Output the [X, Y] coordinate of the center of the cell containing the given text.  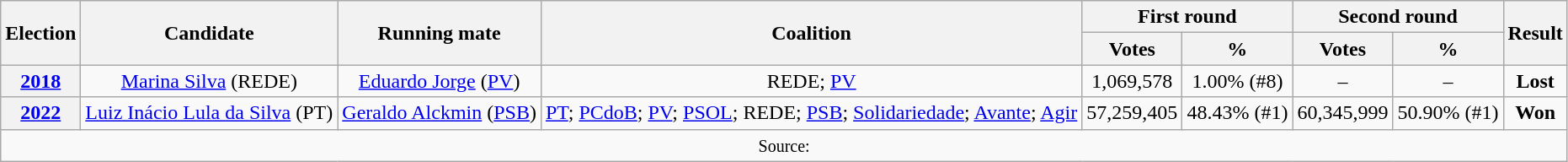
Result [1535, 33]
Election [40, 33]
57,259,405 [1132, 113]
Won [1535, 113]
48.43% (#1) [1238, 113]
Second round [1398, 17]
PT; PCdoB; PV; PSOL; REDE; PSB; Solidariedade; Avante; Agir [811, 113]
Eduardo Jorge (PV) [440, 81]
1.00% (#8) [1238, 81]
Geraldo Alckmin (PSB) [440, 113]
Running mate [440, 33]
60,345,999 [1342, 113]
50.90% (#1) [1448, 113]
REDE; PV [811, 81]
Source: [785, 145]
First round [1187, 17]
Candidate [209, 33]
2018 [40, 81]
1,069,578 [1132, 81]
Luiz Inácio Lula da Silva (PT) [209, 113]
Lost [1535, 81]
Marina Silva (REDE) [209, 81]
Coalition [811, 33]
2022 [40, 113]
